Return the (x, y) coordinate for the center point of the cell that contains the specified text.  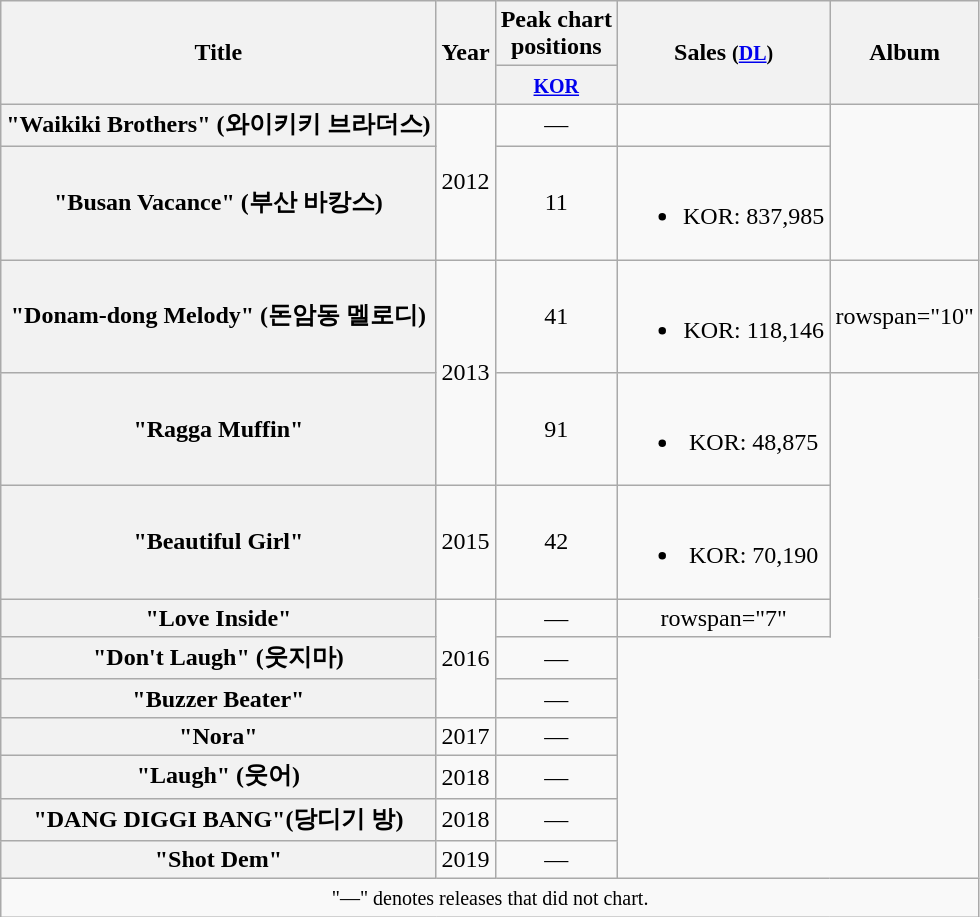
41 (556, 316)
"—" denotes releases that did not chart. (490, 898)
KOR: 837,985 (723, 202)
"Donam-dong Melody" (돈암동 멜로디) (218, 316)
KOR: 48,875 (723, 430)
rowspan="7" (723, 618)
"Laugh" (웃어) (218, 776)
2013 (466, 373)
Title (218, 52)
KOR: 118,146 (723, 316)
42 (556, 542)
Year (466, 52)
2019 (466, 860)
"DANG DIGGI BANG"(당디기 방) (218, 820)
"Love Inside" (218, 618)
2012 (466, 182)
2017 (466, 736)
"Waikiki Brothers" (와이키키 브라더스) (218, 126)
2016 (466, 658)
KOR (556, 85)
"Ragga Muffin" (218, 430)
Peak chart positions (556, 34)
"Don't Laugh" (웃지마) (218, 658)
91 (556, 430)
"Shot Dem" (218, 860)
"Nora" (218, 736)
"Beautiful Girl" (218, 542)
2015 (466, 542)
Album (905, 52)
11 (556, 202)
rowspan="10" (905, 316)
"Busan Vacance" (부산 바캉스) (218, 202)
"Buzzer Beater" (218, 698)
Sales (DL) (723, 52)
KOR: 70,190 (723, 542)
